Extract the [X, Y] coordinate from the center of the cell holding the provided text.  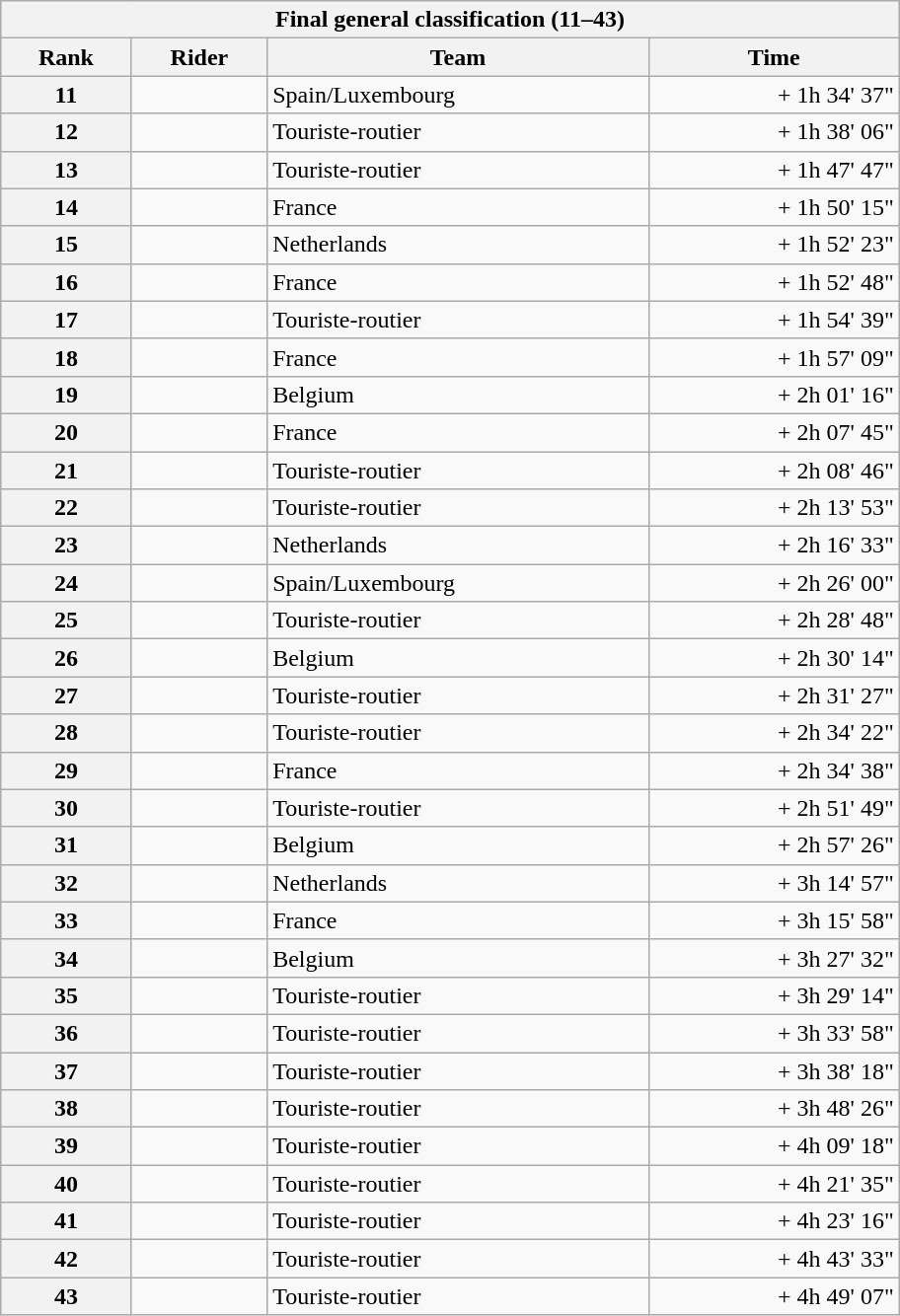
16 [66, 282]
+ 3h 48' 26" [774, 1109]
42 [66, 1259]
15 [66, 245]
+ 2h 57' 26" [774, 845]
+ 4h 43' 33" [774, 1259]
11 [66, 95]
31 [66, 845]
12 [66, 132]
+ 2h 34' 38" [774, 770]
+ 3h 14' 57" [774, 883]
+ 3h 29' 14" [774, 995]
+ 2h 30' 14" [774, 658]
+ 2h 31' 27" [774, 695]
+ 1h 38' 06" [774, 132]
+ 3h 33' 58" [774, 1033]
40 [66, 1184]
+ 2h 34' 22" [774, 733]
+ 2h 07' 45" [774, 432]
37 [66, 1070]
+ 1h 57' 09" [774, 357]
+ 1h 52' 48" [774, 282]
+ 4h 49' 07" [774, 1296]
+ 2h 51' 49" [774, 808]
33 [66, 920]
+ 1h 50' 15" [774, 207]
25 [66, 621]
43 [66, 1296]
+ 1h 34' 37" [774, 95]
+ 2h 28' 48" [774, 621]
14 [66, 207]
21 [66, 471]
29 [66, 770]
38 [66, 1109]
26 [66, 658]
28 [66, 733]
Time [774, 57]
19 [66, 395]
Rider [199, 57]
35 [66, 995]
+ 2h 26' 00" [774, 583]
+ 1h 54' 39" [774, 320]
+ 2h 08' 46" [774, 471]
Rank [66, 57]
+ 1h 52' 23" [774, 245]
22 [66, 508]
+ 3h 38' 18" [774, 1070]
+ 3h 27' 32" [774, 958]
24 [66, 583]
18 [66, 357]
+ 1h 47' 47" [774, 170]
+ 3h 15' 58" [774, 920]
13 [66, 170]
+ 2h 13' 53" [774, 508]
30 [66, 808]
+ 4h 21' 35" [774, 1184]
Team [458, 57]
+ 4h 23' 16" [774, 1221]
20 [66, 432]
Final general classification (11–43) [450, 20]
32 [66, 883]
+ 4h 09' 18" [774, 1146]
17 [66, 320]
34 [66, 958]
27 [66, 695]
39 [66, 1146]
23 [66, 546]
+ 2h 01' 16" [774, 395]
+ 2h 16' 33" [774, 546]
36 [66, 1033]
41 [66, 1221]
